Return the [X, Y] coordinate for the center point of the cell that contains the specified text.  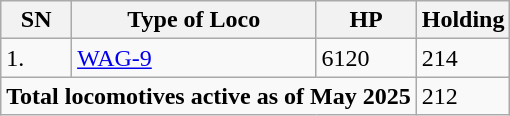
212 [463, 96]
WAG-9 [194, 58]
1. [36, 58]
Type of Loco [194, 20]
214 [463, 58]
6120 [366, 58]
Holding [463, 20]
HP [366, 20]
SN [36, 20]
Total locomotives active as of May 2025 [208, 96]
